Output the [x, y] coordinate of the center of the cell containing the given text.  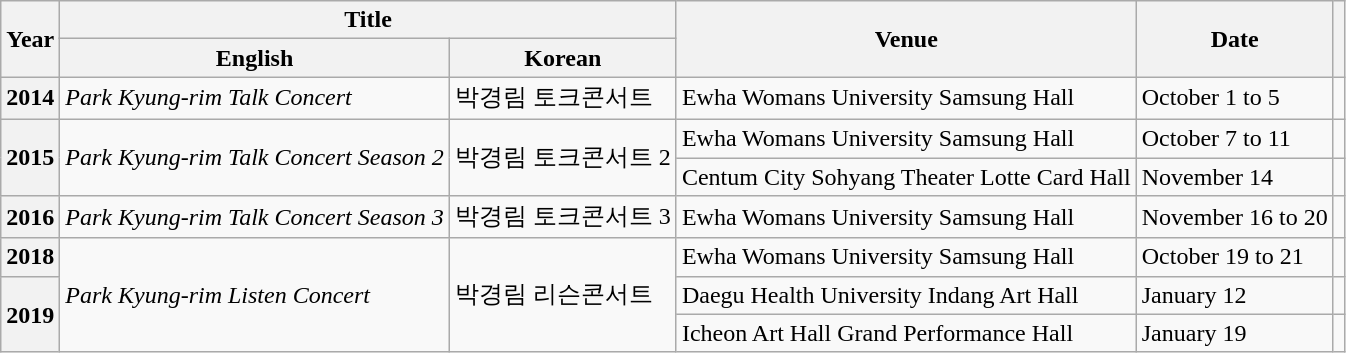
박경림 토크콘서트 2 [562, 157]
November 16 to 20 [1234, 218]
Park Kyung-rim Listen Concert [254, 295]
2015 [30, 157]
October 1 to 5 [1234, 98]
박경림 리슨콘서트 [562, 295]
Title [368, 20]
Park Kyung-rim Talk Concert Season 2 [254, 157]
Daegu Health University Indang Art Hall [906, 295]
Korean [562, 58]
Date [1234, 39]
Park Kyung-rim Talk Concert Season 3 [254, 218]
Venue [906, 39]
2019 [30, 314]
November 14 [1234, 177]
2016 [30, 218]
October 19 to 21 [1234, 257]
Park Kyung-rim Talk Concert [254, 98]
2018 [30, 257]
2014 [30, 98]
January 19 [1234, 333]
October 7 to 11 [1234, 138]
English [254, 58]
Icheon Art Hall Grand Performance Hall [906, 333]
January 12 [1234, 295]
Year [30, 39]
박경림 토크콘서트 [562, 98]
박경림 토크콘서트 3 [562, 218]
Centum City Sohyang Theater Lotte Card Hall [906, 177]
